Identify which cell holds the provided text, then report its [x, y] central coordinate. 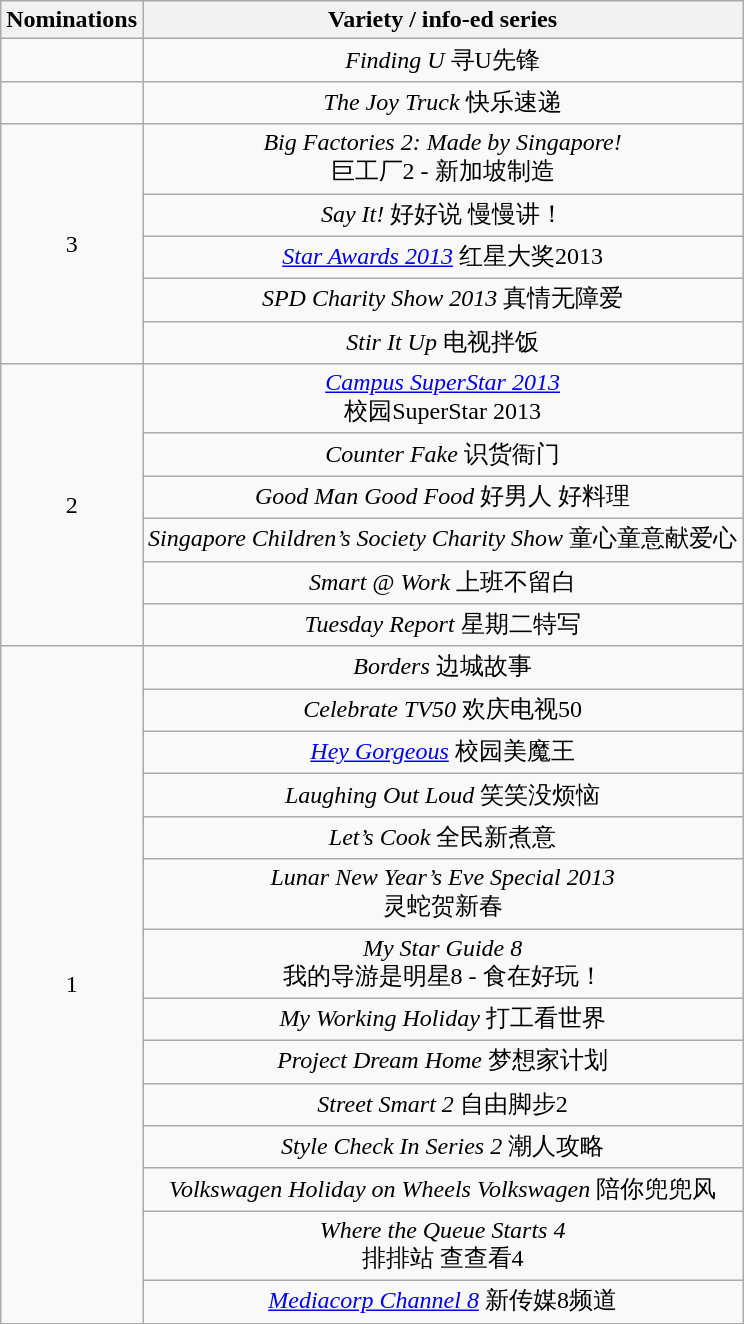
Laughing Out Loud 笑笑没烦恼 [442, 796]
3 [72, 244]
Campus SuperStar 2013 校园SuperStar 2013 [442, 399]
Style Check In Series 2 潮人攻略 [442, 1148]
Smart @ Work 上班不留白 [442, 582]
The Joy Truck 快乐速递 [442, 102]
SPD Charity Show 2013 真情无障爱 [442, 300]
Singapore Children’s Society Charity Show 童心童意献爱心 [442, 540]
Volkswagen Holiday on Wheels Volkswagen 陪你兜兜风 [442, 1190]
Lunar New Year’s Eve Special 2013 灵蛇贺新春 [442, 894]
Hey Gorgeous 校园美魔王 [442, 752]
1 [72, 984]
Where the Queue Starts 4 排排站 查查看4 [442, 1246]
Nominations [72, 20]
Big Factories 2: Made by Singapore! 巨工厂2 - 新加坡制造 [442, 159]
My Star Guide 8 我的导游是明星8 - 食在好玩！ [442, 963]
Good Man Good Food 好男人 好料理 [442, 498]
Borders 边城故事 [442, 668]
Tuesday Report 星期二特写 [442, 626]
Let’s Cook 全民新煮意 [442, 838]
Street Smart 2 自由脚步2 [442, 1104]
Mediacorp Channel 8 新传媒8频道 [442, 1302]
Variety / info-ed series [442, 20]
Project Dream Home 梦想家计划 [442, 1062]
Counter Fake 识货衙门 [442, 454]
Say It! 好好说 慢慢讲！ [442, 216]
Star Awards 2013 红星大奖2013 [442, 258]
Finding U 寻U先锋 [442, 60]
2 [72, 505]
Stir It Up 电视拌饭 [442, 342]
My Working Holiday 打工看世界 [442, 1020]
Celebrate TV50 欢庆电视50 [442, 710]
